Pinpoint the cell where the given text exists, returning its [x, y] midpoint coordinate. 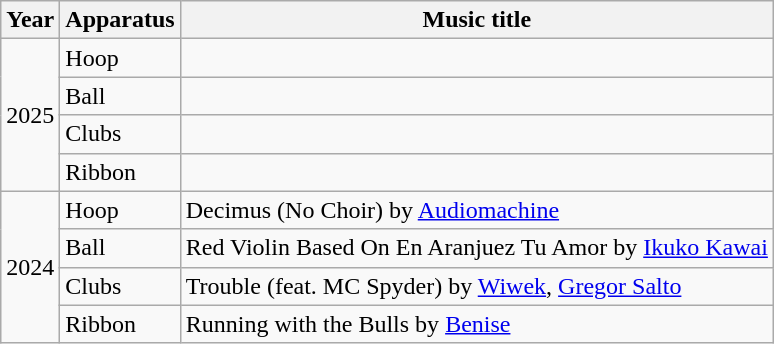
Trouble (feat. MC Spyder) by Wiwek, Gregor Salto [476, 286]
Music title [476, 20]
Apparatus [120, 20]
2024 [30, 267]
Running with the Bulls by Benise [476, 324]
2025 [30, 115]
Red Violin Based On En Aranjuez Tu Amor by Ikuko Kawai [476, 248]
Decimus (No Choir) by Audiomachine [476, 210]
Year [30, 20]
